Pinpoint the cell where the given text exists, returning its (x, y) midpoint coordinate. 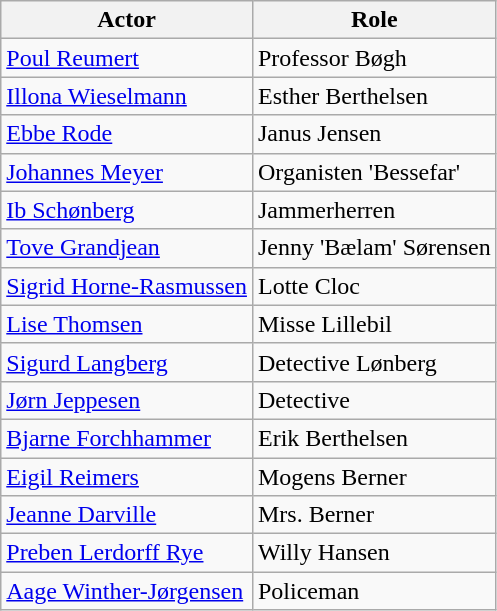
Mrs. Berner (374, 515)
Lise Thomsen (127, 324)
Tove Grandjean (127, 248)
Janus Jensen (374, 134)
Professor Bøgh (374, 58)
Actor (127, 20)
Sigrid Horne-Rasmussen (127, 286)
Preben Lerdorff Rye (127, 553)
Detective Lønberg (374, 362)
Willy Hansen (374, 553)
Esther Berthelsen (374, 96)
Poul Reumert (127, 58)
Bjarne Forchhammer (127, 438)
Aage Winther-Jørgensen (127, 591)
Johannes Meyer (127, 172)
Jørn Jeppesen (127, 400)
Ebbe Rode (127, 134)
Ib Schønberg (127, 210)
Erik Berthelsen (374, 438)
Sigurd Langberg (127, 362)
Mogens Berner (374, 477)
Detective (374, 400)
Jenny 'Bælam' Sørensen (374, 248)
Role (374, 20)
Eigil Reimers (127, 477)
Misse Lillebil (374, 324)
Policeman (374, 591)
Lotte Cloc (374, 286)
Illona Wieselmann (127, 96)
Jeanne Darville (127, 515)
Jammerherren (374, 210)
Organisten 'Bessefar' (374, 172)
